Extract the [x, y] coordinate from the center of the cell holding the provided text.  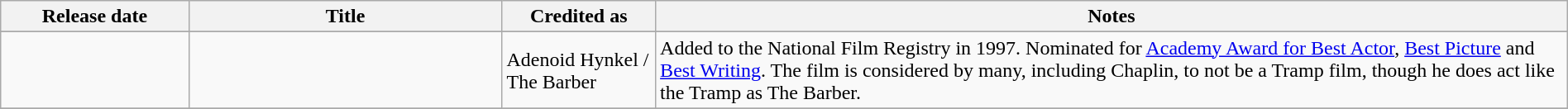
Release date [94, 17]
Credited as [579, 17]
Title [346, 17]
Notes [1111, 17]
Adenoid Hynkel / The Barber [579, 70]
